Output the (X, Y) coordinate of the center of the cell containing the given text.  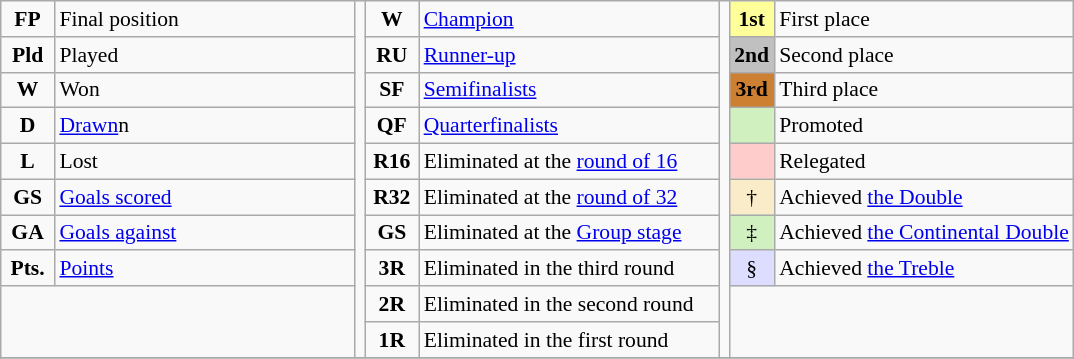
3R (392, 269)
Eliminated at the Group stage (569, 233)
Won (204, 90)
§ (752, 269)
Achieved the Double (924, 197)
L (28, 162)
Second place (924, 55)
Champion (569, 19)
Played (204, 55)
1st (752, 19)
Eliminated at the round of 32 (569, 197)
Relegated (924, 162)
Eliminated in the first round (569, 340)
Pld (28, 55)
Eliminated at the round of 16 (569, 162)
2nd (752, 55)
Goals scored (204, 197)
SF (392, 90)
Pts. (28, 269)
‡ (752, 233)
Third place (924, 90)
Promoted (924, 126)
1R (392, 340)
3rd (752, 90)
RU (392, 55)
2R (392, 304)
Points (204, 269)
Runner-up (569, 55)
Lost (204, 162)
Eliminated in the second round (569, 304)
Achieved the Treble (924, 269)
FP (28, 19)
Achieved the Continental Double (924, 233)
Final position (204, 19)
Quarterfinalists (569, 126)
QF (392, 126)
Goals against (204, 233)
R32 (392, 197)
Semifinalists (569, 90)
Eliminated in the third round (569, 269)
† (752, 197)
Drawnn (204, 126)
GA (28, 233)
First place (924, 19)
D (28, 126)
R16 (392, 162)
